Search for the cell housing the specified text and yield its [x, y] center coordinate. 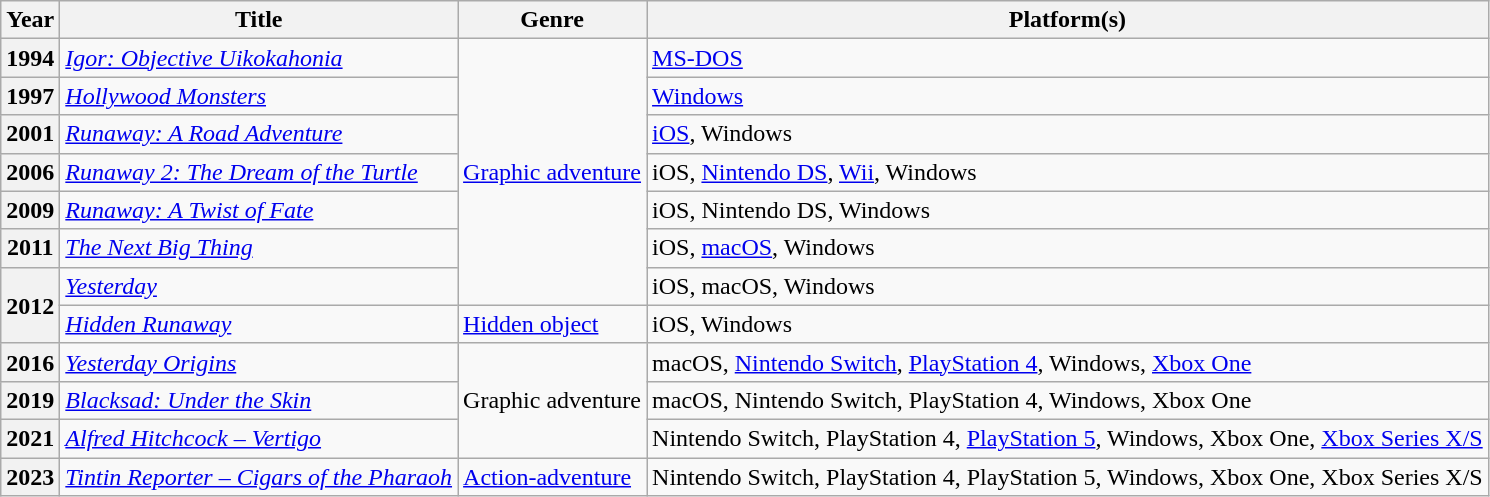
Hidden Runaway [259, 324]
Igor: Objective Uikokahonia [259, 58]
Runaway: A Road Adventure [259, 134]
iOS, Nintendo DS, Windows [1068, 210]
2011 [30, 248]
Platform(s) [1068, 20]
2021 [30, 438]
Genre [552, 20]
2001 [30, 134]
Yesterday [259, 286]
MS-DOS [1068, 58]
iOS, Nintendo DS, Wii, Windows [1068, 172]
Runaway: A Twist of Fate [259, 210]
2016 [30, 362]
Runaway 2: The Dream of the Turtle [259, 172]
2006 [30, 172]
Hidden object [552, 324]
Windows [1068, 96]
2012 [30, 305]
1994 [30, 58]
Year [30, 20]
Blacksad: Under the Skin [259, 400]
2019 [30, 400]
The Next Big Thing [259, 248]
Alfred Hitchcock – Vertigo [259, 438]
1997 [30, 96]
Action-adventure [552, 477]
Yesterday Origins [259, 362]
Tintin Reporter – Cigars of the Pharaoh [259, 477]
2009 [30, 210]
2023 [30, 477]
Title [259, 20]
Hollywood Monsters [259, 96]
